Scan for the cell matching the given text and deliver its [x, y] coordinate at center. 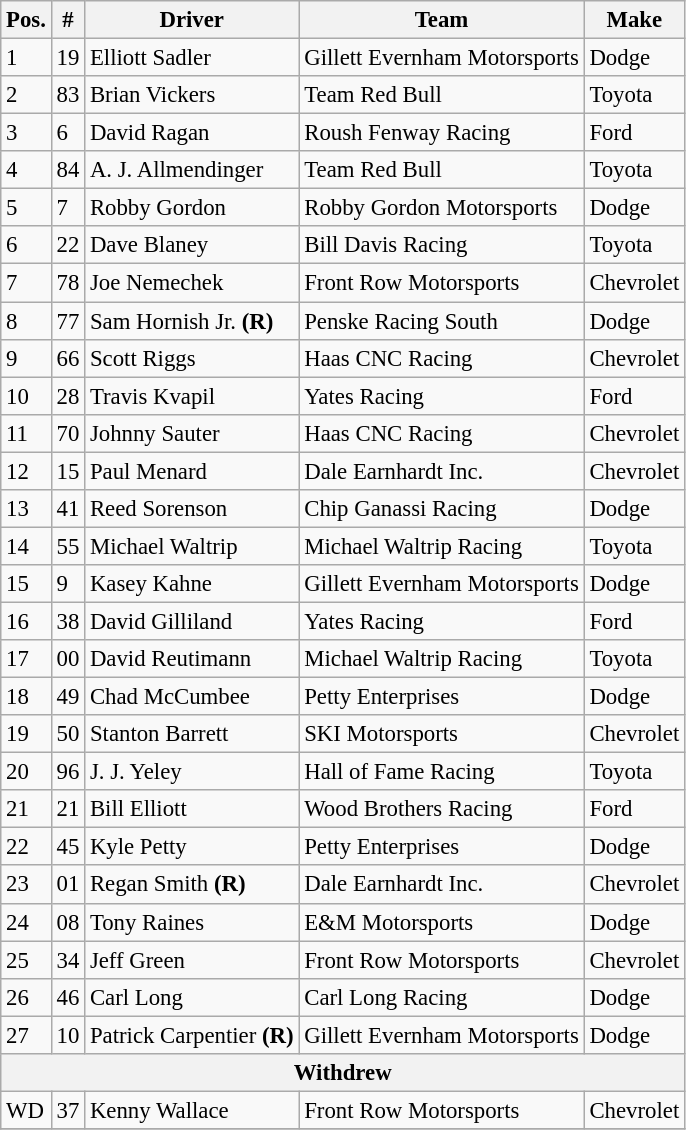
Withdrew [343, 1073]
27 [26, 1035]
38 [68, 621]
WD [26, 1110]
Bill Elliott [192, 809]
00 [68, 659]
Kenny Wallace [192, 1110]
5 [26, 208]
J. J. Yeley [192, 772]
Regan Smith (R) [192, 885]
Carl Long [192, 997]
23 [26, 885]
Travis Kvapil [192, 396]
Team [442, 20]
A. J. Allmendinger [192, 170]
Michael Waltrip [192, 546]
Roush Fenway Racing [442, 133]
77 [68, 321]
Sam Hornish Jr. (R) [192, 321]
16 [26, 621]
Kyle Petty [192, 847]
25 [26, 960]
Hall of Fame Racing [442, 772]
26 [26, 997]
Robby Gordon Motorsports [442, 208]
70 [68, 433]
Jeff Green [192, 960]
E&M Motorsports [442, 922]
18 [26, 697]
24 [26, 922]
David Gilliland [192, 621]
49 [68, 697]
13 [26, 509]
14 [26, 546]
Brian Vickers [192, 95]
01 [68, 885]
08 [68, 922]
David Ragan [192, 133]
Wood Brothers Racing [442, 809]
12 [26, 471]
Stanton Barrett [192, 734]
Dave Blaney [192, 245]
Paul Menard [192, 471]
SKI Motorsports [442, 734]
83 [68, 95]
4 [26, 170]
Elliott Sadler [192, 58]
# [68, 20]
84 [68, 170]
Make [634, 20]
Reed Sorenson [192, 509]
28 [68, 396]
Penske Racing South [442, 321]
Carl Long Racing [442, 997]
Scott Riggs [192, 358]
Chad McCumbee [192, 697]
41 [68, 509]
17 [26, 659]
55 [68, 546]
34 [68, 960]
Chip Ganassi Racing [442, 509]
3 [26, 133]
11 [26, 433]
Bill Davis Racing [442, 245]
Robby Gordon [192, 208]
Pos. [26, 20]
Joe Nemechek [192, 283]
1 [26, 58]
Kasey Kahne [192, 584]
66 [68, 358]
Tony Raines [192, 922]
46 [68, 997]
2 [26, 95]
David Reutimann [192, 659]
Patrick Carpentier (R) [192, 1035]
Johnny Sauter [192, 433]
8 [26, 321]
37 [68, 1110]
45 [68, 847]
Driver [192, 20]
20 [26, 772]
78 [68, 283]
96 [68, 772]
50 [68, 734]
